Extract the [x, y] coordinate from the center of the cell holding the provided text.  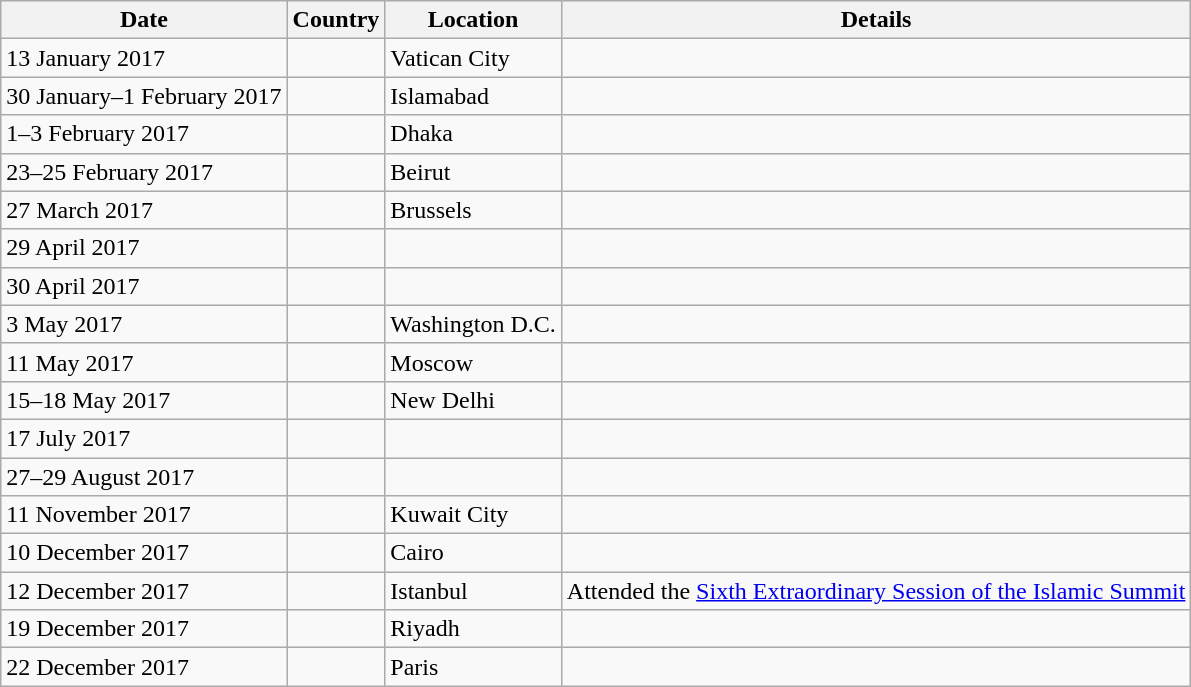
Vatican City [473, 58]
Details [876, 20]
11 May 2017 [144, 362]
13 January 2017 [144, 58]
17 July 2017 [144, 438]
Country [336, 20]
Moscow [473, 362]
Kuwait City [473, 515]
22 December 2017 [144, 667]
Location [473, 20]
Riyadh [473, 629]
19 December 2017 [144, 629]
30 January–1 February 2017 [144, 96]
Beirut [473, 172]
Dhaka [473, 134]
29 April 2017 [144, 248]
10 December 2017 [144, 553]
1–3 February 2017 [144, 134]
Islamabad [473, 96]
Paris [473, 667]
New Delhi [473, 400]
Istanbul [473, 591]
Attended the Sixth Extraordinary Session of the Islamic Summit [876, 591]
15–18 May 2017 [144, 400]
Washington D.C. [473, 324]
30 April 2017 [144, 286]
Date [144, 20]
23–25 February 2017 [144, 172]
27 March 2017 [144, 210]
12 December 2017 [144, 591]
3 May 2017 [144, 324]
Cairo [473, 553]
Brussels [473, 210]
11 November 2017 [144, 515]
27–29 August 2017 [144, 477]
